From the cell containing the given text, extract its center point as (x, y) coordinate. 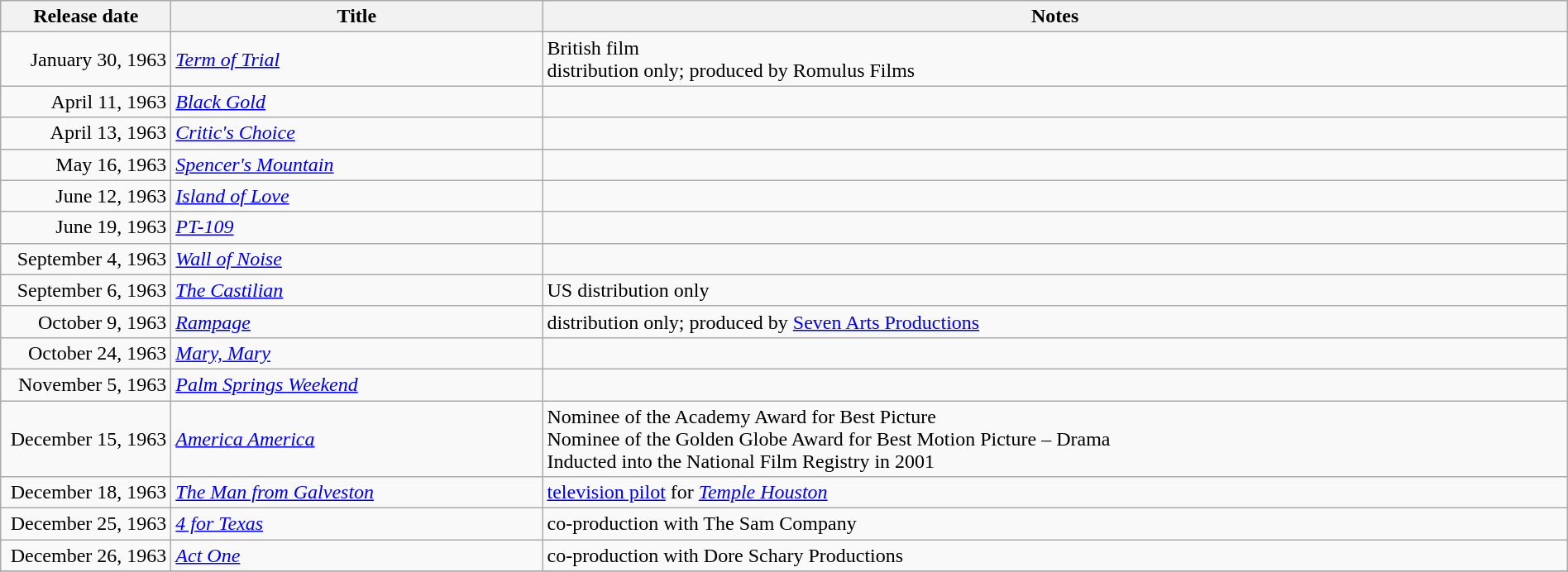
Spencer's Mountain (357, 164)
Release date (86, 17)
December 15, 1963 (86, 438)
October 9, 1963 (86, 322)
December 25, 1963 (86, 524)
September 4, 1963 (86, 259)
The Castilian (357, 290)
Palm Springs Weekend (357, 384)
January 30, 1963 (86, 60)
April 11, 1963 (86, 102)
May 16, 1963 (86, 164)
Act One (357, 555)
distribution only; produced by Seven Arts Productions (1055, 322)
co-production with Dore Schary Productions (1055, 555)
Term of Trial (357, 60)
4 for Texas (357, 524)
June 19, 1963 (86, 227)
PT-109 (357, 227)
September 6, 1963 (86, 290)
April 13, 1963 (86, 133)
US distribution only (1055, 290)
The Man from Galveston (357, 493)
Notes (1055, 17)
Mary, Mary (357, 353)
America America (357, 438)
November 5, 1963 (86, 384)
Title (357, 17)
Rampage (357, 322)
October 24, 1963 (86, 353)
Critic's Choice (357, 133)
June 12, 1963 (86, 196)
television pilot for Temple Houston (1055, 493)
co-production with The Sam Company (1055, 524)
Island of Love (357, 196)
December 18, 1963 (86, 493)
British filmdistribution only; produced by Romulus Films (1055, 60)
Wall of Noise (357, 259)
December 26, 1963 (86, 555)
Black Gold (357, 102)
